Pinpoint the cell where the given text exists, returning its (X, Y) midpoint coordinate. 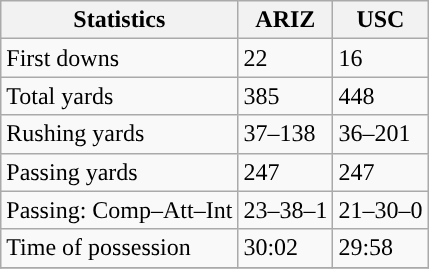
23–38–1 (286, 210)
Total yards (120, 96)
Statistics (120, 20)
Rushing yards (120, 134)
USC (380, 20)
16 (380, 58)
ARIZ (286, 20)
First downs (120, 58)
385 (286, 96)
Time of possession (120, 248)
29:58 (380, 248)
Passing: Comp–Att–Int (120, 210)
21–30–0 (380, 210)
30:02 (286, 248)
22 (286, 58)
448 (380, 96)
37–138 (286, 134)
Passing yards (120, 172)
36–201 (380, 134)
